Output the [x, y] coordinate of the center of the cell containing the given text.  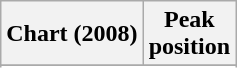
Chart (2008) [72, 34]
Peakposition [189, 34]
